Provide the (X, Y) coordinate of the cell's center where the given text is located.  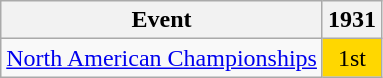
1st (352, 58)
North American Championships (162, 58)
Event (162, 20)
1931 (352, 20)
